Scan for the cell matching the given text and deliver its (X, Y) coordinate at center. 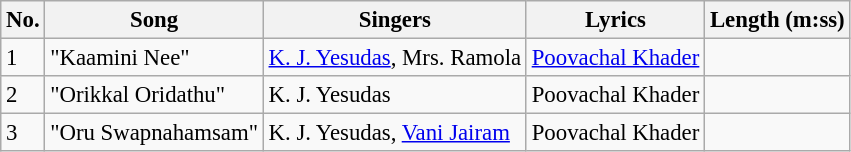
K. J. Yesudas (394, 95)
2 (23, 95)
"Oru Swapnahamsam" (154, 133)
"Orikkal Oridathu" (154, 95)
"Kaamini Nee" (154, 58)
Singers (394, 20)
3 (23, 133)
Song (154, 20)
Length (m:ss) (778, 20)
1 (23, 58)
Lyrics (615, 20)
No. (23, 20)
K. J. Yesudas, Vani Jairam (394, 133)
K. J. Yesudas, Mrs. Ramola (394, 58)
